Locate the cell with the specified text and output its [x, y] center coordinate. 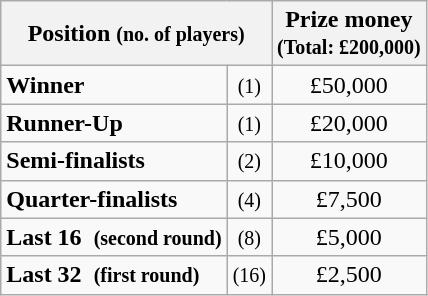
Semi-finalists [114, 161]
(2) [249, 161]
£20,000 [350, 123]
Prize money(Total: £200,000) [350, 34]
£50,000 [350, 85]
£7,500 [350, 199]
£10,000 [350, 161]
Quarter-finalists [114, 199]
£2,500 [350, 275]
Winner [114, 85]
£5,000 [350, 237]
Last 16 (second round) [114, 237]
(16) [249, 275]
(8) [249, 237]
Runner-Up [114, 123]
Position (no. of players) [136, 34]
Last 32 (first round) [114, 275]
(4) [249, 199]
